Scan for the cell matching the given text and deliver its (X, Y) coordinate at center. 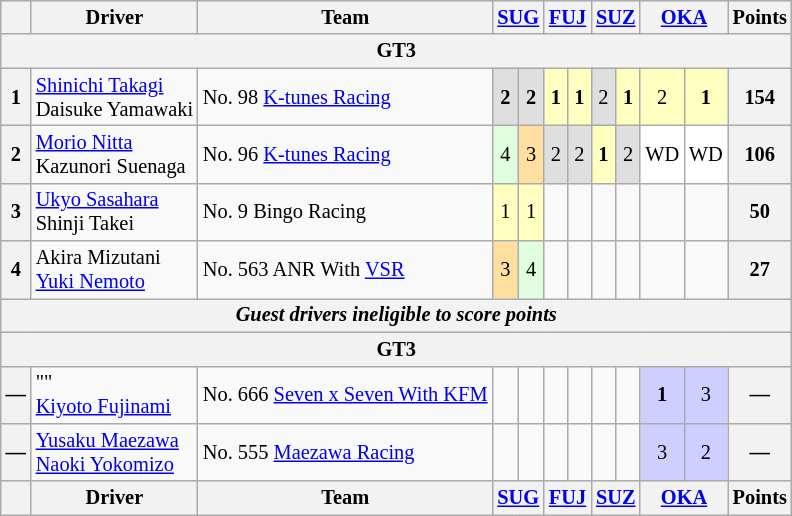
106 (760, 154)
No. 9 Bingo Racing (346, 212)
50 (760, 212)
Guest drivers ineligible to score points (396, 315)
Yusaku Maezawa Naoki Yokomizo (114, 452)
No. 555 Maezawa Racing (346, 452)
Akira Mizutani Yuki Nemoto (114, 270)
Morio Nitta Kazunori Suenaga (114, 154)
No. 98 K-tunes Racing (346, 97)
No. 96 K-tunes Racing (346, 154)
Shinichi Takagi Daisuke Yamawaki (114, 97)
"" Kiyoto Fujinami (114, 395)
154 (760, 97)
27 (760, 270)
Ukyo Sasahara Shinji Takei (114, 212)
No. 563 ANR With VSR (346, 270)
No. 666 Seven x Seven With KFM (346, 395)
